Detect which cell encompasses the target text, then output its [x, y] center coordinate. 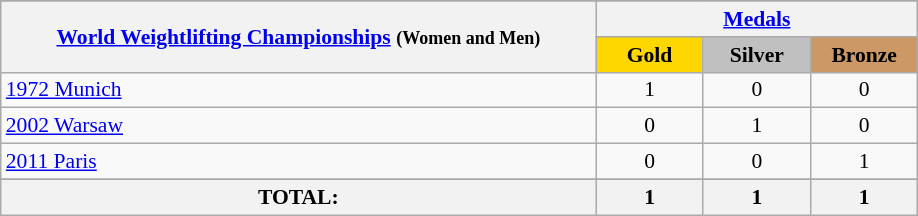
Silver [756, 54]
2002 Warsaw [298, 126]
TOTAL: [298, 197]
2011 Paris [298, 161]
Gold [650, 54]
1972 Munich [298, 90]
Medals [757, 19]
World Weightlifting Championships (Women and Men) [298, 36]
Bronze [864, 54]
